Search for the cell housing the specified text and yield its (x, y) center coordinate. 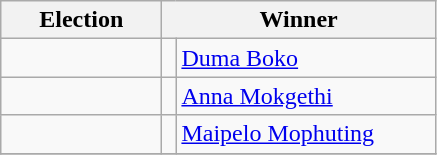
Anna Mokgethi (306, 96)
Winner (299, 20)
Maipelo Mophuting (306, 134)
Duma Boko (306, 58)
Election (82, 20)
